Return the (x, y) coordinate for the center point of the cell that contains the specified text.  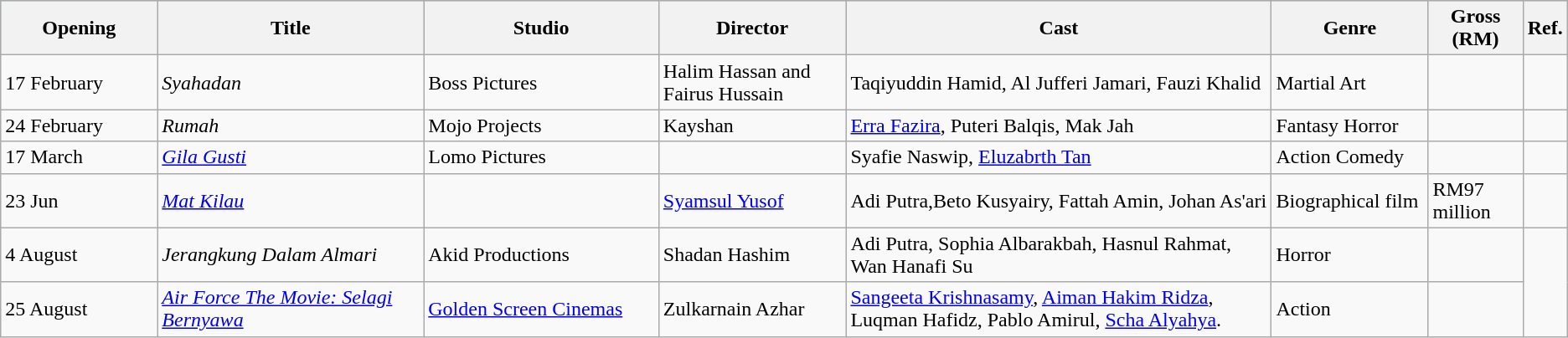
17 March (79, 157)
Genre (1350, 28)
RM97 million (1476, 201)
Boss Pictures (541, 82)
Martial Art (1350, 82)
Fantasy Horror (1350, 125)
Syahadan (291, 82)
Akid Productions (541, 254)
Zulkarnain Azhar (752, 310)
Horror (1350, 254)
Mojo Projects (541, 125)
Mat Kilau (291, 201)
Taqiyuddin Hamid, Al Jufferi Jamari, Fauzi Khalid (1059, 82)
Rumah (291, 125)
Action Comedy (1350, 157)
Kayshan (752, 125)
Gross (RM) (1476, 28)
Lomo Pictures (541, 157)
Air Force The Movie: Selagi Bernyawa (291, 310)
Cast (1059, 28)
Syamsul Yusof (752, 201)
24 February (79, 125)
4 August (79, 254)
Halim Hassan and Fairus Hussain (752, 82)
Adi Putra, Sophia Albarakbah, Hasnul Rahmat, Wan Hanafi Su (1059, 254)
Biographical film (1350, 201)
Director (752, 28)
Golden Screen Cinemas (541, 310)
Studio (541, 28)
Opening (79, 28)
Jerangkung Dalam Almari (291, 254)
Erra Fazira, Puteri Balqis, Mak Jah (1059, 125)
23 Jun (79, 201)
Adi Putra,Beto Kusyairy, Fattah Amin, Johan As'ari (1059, 201)
Title (291, 28)
Ref. (1545, 28)
Shadan Hashim (752, 254)
25 August (79, 310)
Gila Gusti (291, 157)
Action (1350, 310)
17 February (79, 82)
Sangeeta Krishnasamy, Aiman Hakim Ridza, Luqman Hafidz, Pablo Amirul, Scha Alyahya. (1059, 310)
Syafie Naswip, Eluzabrth Tan (1059, 157)
